Return the (x, y) coordinate for the center point of the cell that contains the specified text.  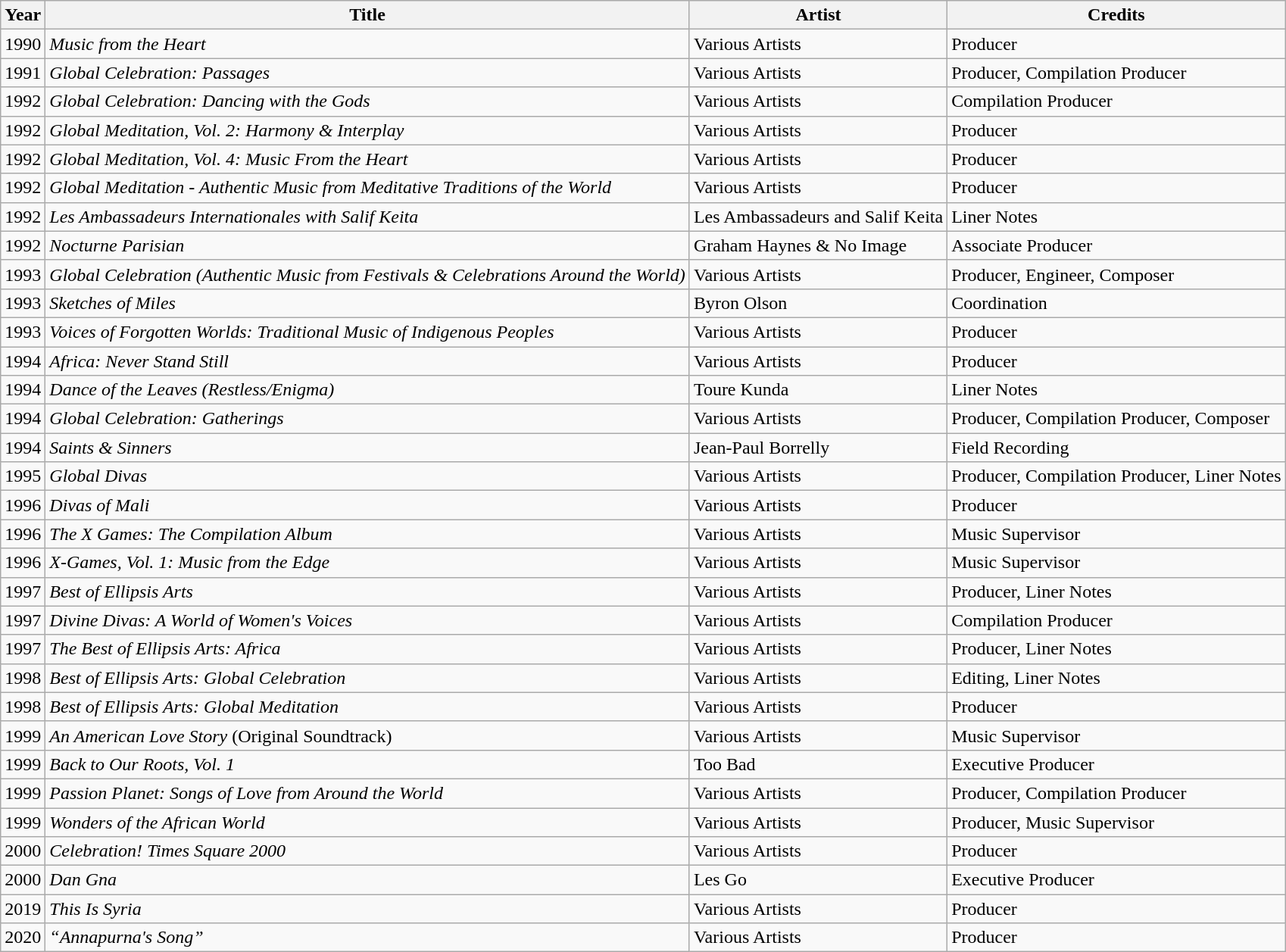
Artist (818, 15)
Global Meditation, Vol. 2: Harmony & Interplay (368, 130)
Producer, Engineer, Composer (1116, 274)
Field Recording (1116, 448)
Global Meditation, Vol. 4: Music From the Heart (368, 159)
Associate Producer (1116, 245)
The X Games: The Compilation Album (368, 534)
Global Celebration (Authentic Music from Festivals & Celebrations Around the World) (368, 274)
Dance of the Leaves (Restless/Enigma) (368, 390)
Les Ambassadeurs Internationales with Salif Keita (368, 217)
Global Celebration: Gatherings (368, 419)
1995 (23, 476)
Credits (1116, 15)
Too Bad (818, 764)
Sketches of Miles (368, 303)
2019 (23, 909)
1990 (23, 44)
Producer, Compilation Producer, Composer (1116, 419)
Title (368, 15)
Divas of Mali (368, 505)
Les Go (818, 880)
Best of Ellipsis Arts: Global Celebration (368, 678)
Dan Gna (368, 880)
Producer, Music Supervisor (1116, 822)
Jean-Paul Borrelly (818, 448)
Saints & Sinners (368, 448)
Nocturne Parisian (368, 245)
Voices of Forgotten Worlds: Traditional Music of Indigenous Peoples (368, 332)
Byron Olson (818, 303)
Celebration! Times Square 2000 (368, 851)
Year (23, 15)
X-Games, Vol. 1: Music from the Edge (368, 563)
Toure Kunda (818, 390)
Best of Ellipsis Arts: Global Meditation (368, 707)
Coordination (1116, 303)
Global Celebration: Passages (368, 73)
An American Love Story (Original Soundtrack) (368, 735)
Wonders of the African World (368, 822)
Editing, Liner Notes (1116, 678)
Global Divas (368, 476)
Best of Ellipsis Arts (368, 591)
The Best of Ellipsis Arts: Africa (368, 649)
Africa: Never Stand Still (368, 361)
Passion Planet: Songs of Love from Around the World (368, 793)
“Annapurna's Song” (368, 938)
1991 (23, 73)
Producer, Compilation Producer, Liner Notes (1116, 476)
This Is Syria (368, 909)
Global Meditation - Authentic Music from Meditative Traditions of the World (368, 188)
Les Ambassadeurs and Salif Keita (818, 217)
Global Celebration: Dancing with the Gods (368, 101)
Divine Divas: A World of Women's Voices (368, 620)
Graham Haynes & No Image (818, 245)
2020 (23, 938)
Back to Our Roots, Vol. 1 (368, 764)
Music from the Heart (368, 44)
